For the text-containing cell, return its midpoint in [X, Y] coordinate format. 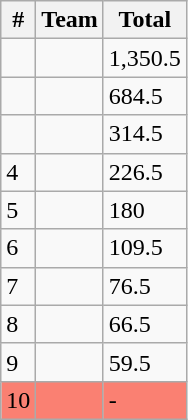
5 [18, 210]
59.5 [144, 362]
180 [144, 210]
76.5 [144, 286]
226.5 [144, 172]
314.5 [144, 134]
# [18, 20]
10 [18, 400]
4 [18, 172]
66.5 [144, 324]
1,350.5 [144, 58]
8 [18, 324]
- [144, 400]
Team [70, 20]
684.5 [144, 96]
7 [18, 286]
Total [144, 20]
9 [18, 362]
6 [18, 248]
109.5 [144, 248]
